Extract the [x, y] coordinate from the center of the cell holding the provided text.  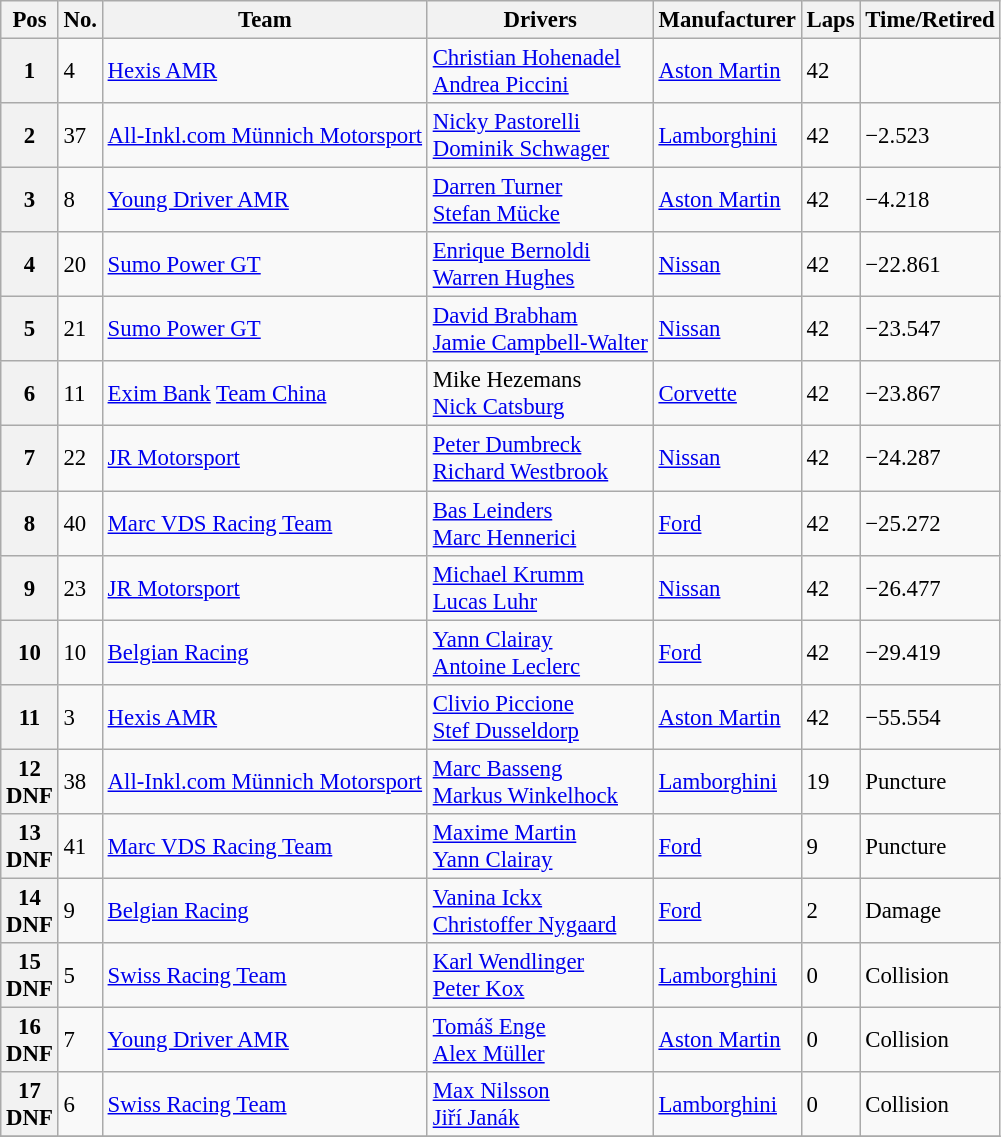
41 [80, 846]
22 [80, 458]
No. [80, 20]
19 [830, 782]
Pos [30, 20]
Clivio Piccione Stef Dusseldorp [540, 716]
16DNF [30, 1040]
Team [264, 20]
Bas Leinders Marc Hennerici [540, 524]
Karl Wendlinger Peter Kox [540, 976]
17DNF [30, 1104]
−25.272 [930, 524]
−29.419 [930, 652]
21 [80, 330]
23 [80, 588]
−2.523 [930, 136]
Exim Bank Team China [264, 394]
−55.554 [930, 716]
14DNF [30, 910]
Darren Turner Stefan Mücke [540, 200]
Time/Retired [930, 20]
Christian Hohenadel Andrea Piccini [540, 72]
−23.867 [930, 394]
−26.477 [930, 588]
Vanina Ickx Christoffer Nygaard [540, 910]
Damage [930, 910]
13DNF [30, 846]
40 [80, 524]
−22.861 [930, 264]
15DNF [30, 976]
Marc Basseng Markus Winkelhock [540, 782]
Yann Clairay Antoine Leclerc [540, 652]
12DNF [30, 782]
Peter Dumbreck Richard Westbrook [540, 458]
38 [80, 782]
Enrique Bernoldi Warren Hughes [540, 264]
Nicky Pastorelli Dominik Schwager [540, 136]
Max Nilsson Jiří Janák [540, 1104]
Manufacturer [727, 20]
20 [80, 264]
−4.218 [930, 200]
Mike Hezemans Nick Catsburg [540, 394]
Michael Krumm Lucas Luhr [540, 588]
Tomáš Enge Alex Müller [540, 1040]
−23.547 [930, 330]
1 [30, 72]
David Brabham Jamie Campbell-Walter [540, 330]
37 [80, 136]
−24.287 [930, 458]
Drivers [540, 20]
Laps [830, 20]
Maxime Martin Yann Clairay [540, 846]
Corvette [727, 394]
